Detect which cell encompasses the target text, then output its (X, Y) center coordinate. 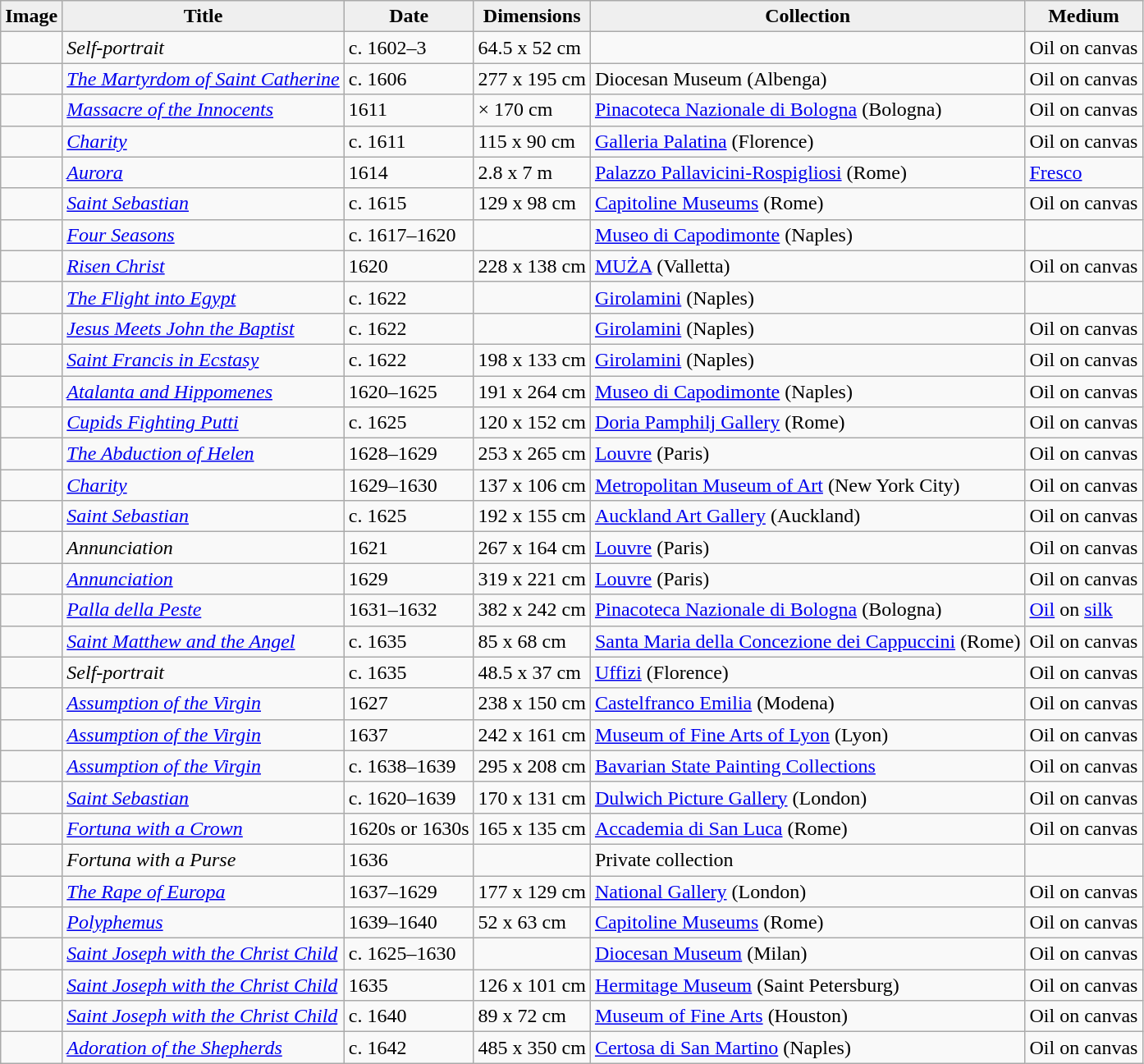
295 x 208 cm (532, 766)
1629–1630 (409, 485)
1627 (409, 704)
Private collection (808, 860)
MUŻA (Valletta) (808, 266)
1620s or 1630s (409, 828)
c. 1606 (409, 79)
1635 (409, 985)
242 x 161 cm (532, 735)
Atalanta and Hippomenes (204, 392)
1611 (409, 110)
238 x 150 cm (532, 704)
Massacre of the Innocents (204, 110)
The Abduction of Helen (204, 454)
1620 (409, 266)
52 x 63 cm (532, 923)
Date (409, 16)
c. 1625–1630 (409, 954)
× 170 cm (532, 110)
National Gallery (London) (808, 891)
c. 1611 (409, 141)
120 x 152 cm (532, 423)
Galleria Palatina (Florence) (808, 141)
1628–1629 (409, 454)
485 x 350 cm (532, 1048)
319 x 221 cm (532, 579)
Palazzo Pallavicini-Rospigliosi (Rome) (808, 172)
Diocesan Museum (Milan) (808, 954)
1620–1625 (409, 392)
1636 (409, 860)
48.5 x 37 cm (532, 672)
Dulwich Picture Gallery (London) (808, 797)
Diocesan Museum (Albenga) (808, 79)
c. 1640 (409, 1016)
191 x 264 cm (532, 392)
382 x 242 cm (532, 610)
Adoration of the Shepherds (204, 1048)
267 x 164 cm (532, 548)
Certosa di San Martino (Naples) (808, 1048)
The Rape of Europa (204, 891)
Dimensions (532, 16)
Museum of Fine Arts of Lyon (Lyon) (808, 735)
Medium (1083, 16)
Uffizi (Florence) (808, 672)
Auckland Art Gallery (Auckland) (808, 516)
85 x 68 cm (532, 641)
1637–1629 (409, 891)
1621 (409, 548)
Oil on silk (1083, 610)
Jesus Meets John the Baptist (204, 328)
165 x 135 cm (532, 828)
177 x 129 cm (532, 891)
170 x 131 cm (532, 797)
Saint Matthew and the Angel (204, 641)
Metropolitan Museum of Art (New York City) (808, 485)
Four Seasons (204, 235)
The Martyrdom of Saint Catherine (204, 79)
Title (204, 16)
228 x 138 cm (532, 266)
1614 (409, 172)
277 x 195 cm (532, 79)
2.8 x 7 m (532, 172)
Hermitage Museum (Saint Petersburg) (808, 985)
253 x 265 cm (532, 454)
1629 (409, 579)
The Flight into Egypt (204, 297)
64.5 x 52 cm (532, 48)
c. 1602–3 (409, 48)
Accademia di San Luca (Rome) (808, 828)
Fresco (1083, 172)
89 x 72 cm (532, 1016)
1639–1640 (409, 923)
198 x 133 cm (532, 360)
c. 1620–1639 (409, 797)
Palla della Peste (204, 610)
Aurora (204, 172)
137 x 106 cm (532, 485)
c. 1642 (409, 1048)
Museum of Fine Arts (Houston) (808, 1016)
Risen Christ (204, 266)
Image (31, 16)
115 x 90 cm (532, 141)
Castelfranco Emilia (Modena) (808, 704)
Cupids Fighting Putti (204, 423)
Fortuna with a Crown (204, 828)
Santa Maria della Concezione dei Cappuccini (Rome) (808, 641)
c. 1615 (409, 204)
192 x 155 cm (532, 516)
c. 1638–1639 (409, 766)
1637 (409, 735)
1631–1632 (409, 610)
c. 1617–1620 (409, 235)
Polyphemus (204, 923)
129 x 98 cm (532, 204)
Fortuna with a Purse (204, 860)
126 x 101 cm (532, 985)
Bavarian State Painting Collections (808, 766)
Doria Pamphilj Gallery (Rome) (808, 423)
Collection (808, 16)
Saint Francis in Ecstasy (204, 360)
